Search for the cell housing the specified text and yield its (x, y) center coordinate. 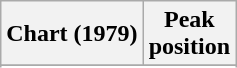
Chart (1979) (72, 34)
Peak position (189, 34)
